Find where the given text appears and provide that cell's center as [x, y] coordinate. 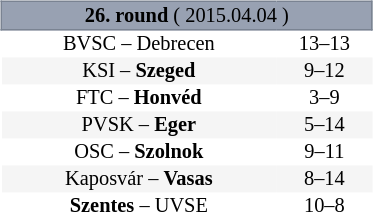
PVSK – Eger [138, 126]
Kaposvár – Vasas [138, 180]
5–14 [324, 126]
KSI – Szeged [138, 72]
3–9 [324, 98]
BVSC – Debrecen [138, 44]
8–14 [324, 180]
10–8 [324, 206]
Szentes – UVSE [138, 206]
OSC – Szolnok [138, 152]
9–11 [324, 152]
26. round ( 2015.04.04 ) [186, 15]
9–12 [324, 72]
13–13 [324, 44]
FTC – Honvéd [138, 98]
